Scan for the cell matching the given text and deliver its (X, Y) coordinate at center. 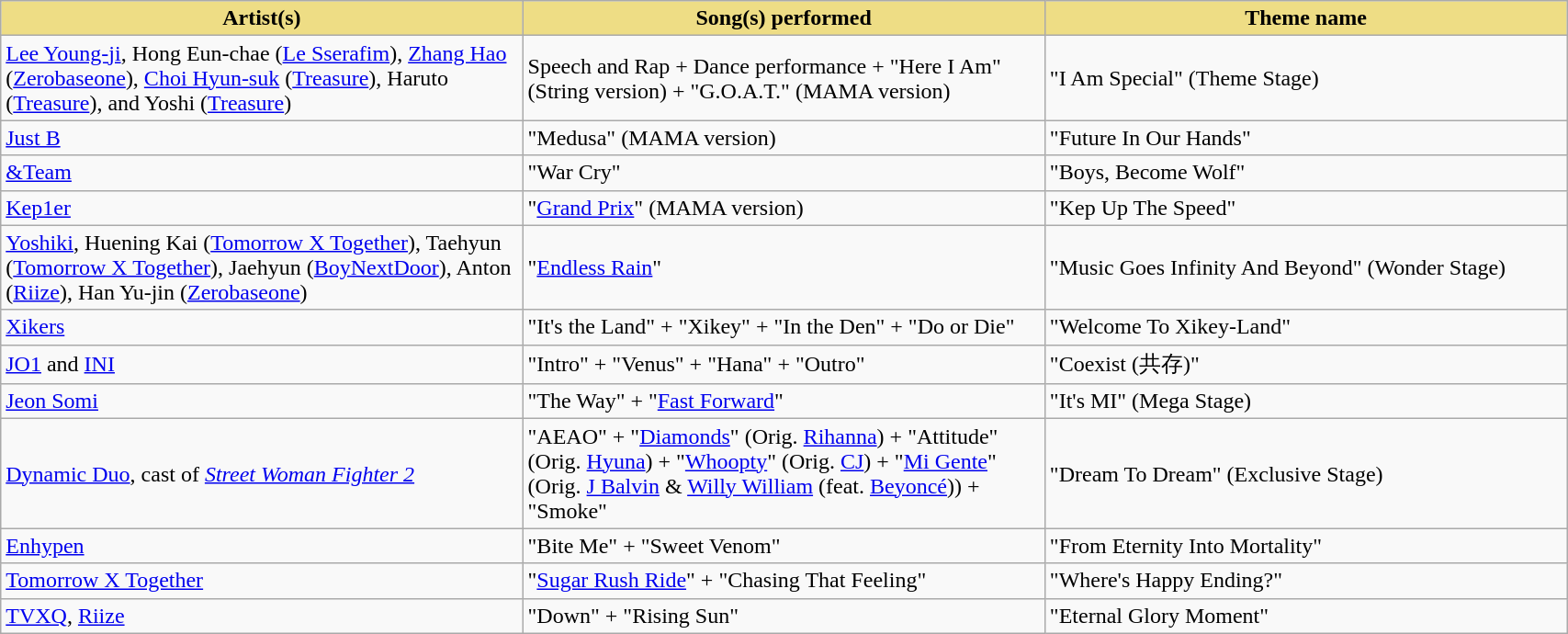
"Medusa" (MAMA version) (784, 138)
"From Eternity Into Mortality" (1305, 546)
"Bite Me" + "Sweet Venom" (784, 546)
"It's MI" (Mega Stage) (1305, 402)
Kep1er (262, 208)
"Coexist (共存)" (1305, 364)
"Sugar Rush Ride" + "Chasing That Feeling" (784, 581)
JO1 and INI (262, 364)
TVXQ, Riize (262, 616)
Xikers (262, 327)
"Intro" + "Venus" + "Hana" + "Outro" (784, 364)
"Endless Rain" (784, 267)
"Where's Happy Ending?" (1305, 581)
"Down" + "Rising Sun" (784, 616)
"Music Goes Infinity And Beyond" (Wonder Stage) (1305, 267)
&Team (262, 173)
Artist(s) (262, 18)
Yoshiki, Huening Kai (Tomorrow X Together), Taehyun (Tomorrow X Together), Jaehyun (BoyNextDoor), Anton (Riize), Han Yu-jin (Zerobaseone) (262, 267)
"It's the Land" + "Xikey" + "In the Den" + "Do or Die" (784, 327)
Dynamic Duo, cast of Street Woman Fighter 2 (262, 474)
Song(s) performed (784, 18)
"Dream To Dream" (Exclusive Stage) (1305, 474)
"Welcome To Xikey-Land" (1305, 327)
Speech and Rap + Dance performance + "Here I Am" (String version) + "G.O.A.T." (MAMA version) (784, 78)
Lee Young-ji, Hong Eun-chae (Le Sserafim), Zhang Hao (Zerobaseone), Choi Hyun-suk (Treasure), Haruto (Treasure), and Yoshi (Treasure) (262, 78)
Just B (262, 138)
Enhypen (262, 546)
"War Cry" (784, 173)
"The Way" + "Fast Forward" (784, 402)
Tomorrow X Together (262, 581)
"Grand Prix" (MAMA version) (784, 208)
"Eternal Glory Moment" (1305, 616)
"I Am Special" (Theme Stage) (1305, 78)
Theme name (1305, 18)
"Kep Up The Speed" (1305, 208)
"Boys, Become Wolf" (1305, 173)
Jeon Somi (262, 402)
"Future In Our Hands" (1305, 138)
